Provide the [X, Y] coordinate of the cell's center where the given text is located.  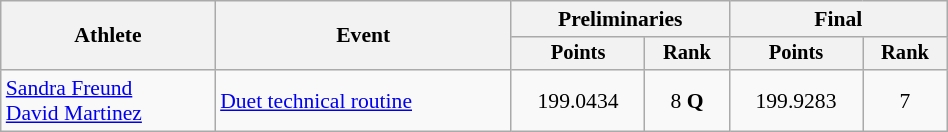
7 [905, 100]
Duet technical routine [363, 100]
Final [838, 19]
Event [363, 36]
Athlete [108, 36]
Sandra FreundDavid Martinez [108, 100]
199.9283 [796, 100]
Preliminaries [620, 19]
8 Q [687, 100]
199.0434 [578, 100]
